Identify which cell holds the provided text, then report its [x, y] central coordinate. 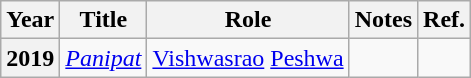
Panipat [104, 58]
2019 [30, 58]
Title [104, 20]
Role [248, 20]
Notes [383, 20]
Year [30, 20]
Vishwasrao Peshwa [248, 58]
Ref. [444, 20]
